Find where the given text appears and provide that cell's center as [X, Y] coordinate. 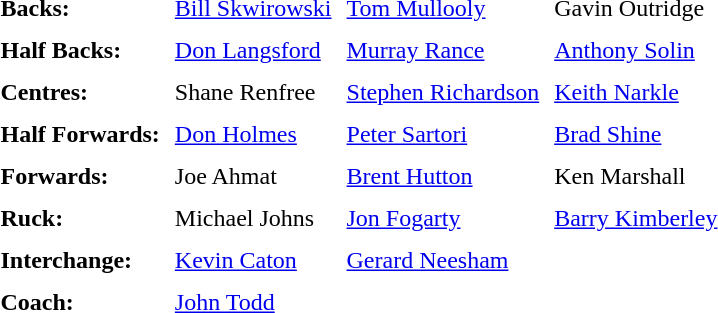
Don Langsford [254, 50]
Gerard Neesham [444, 260]
Don Holmes [254, 134]
Stephen Richardson [444, 92]
Kevin Caton [254, 260]
Joe Ahmat [254, 176]
Michael Johns [254, 218]
Shane Renfree [254, 92]
Peter Sartori [444, 134]
Brent Hutton [444, 176]
Murray Rance [444, 50]
Jon Fogarty [444, 218]
